From the cell containing the given text, extract its center point as [x, y] coordinate. 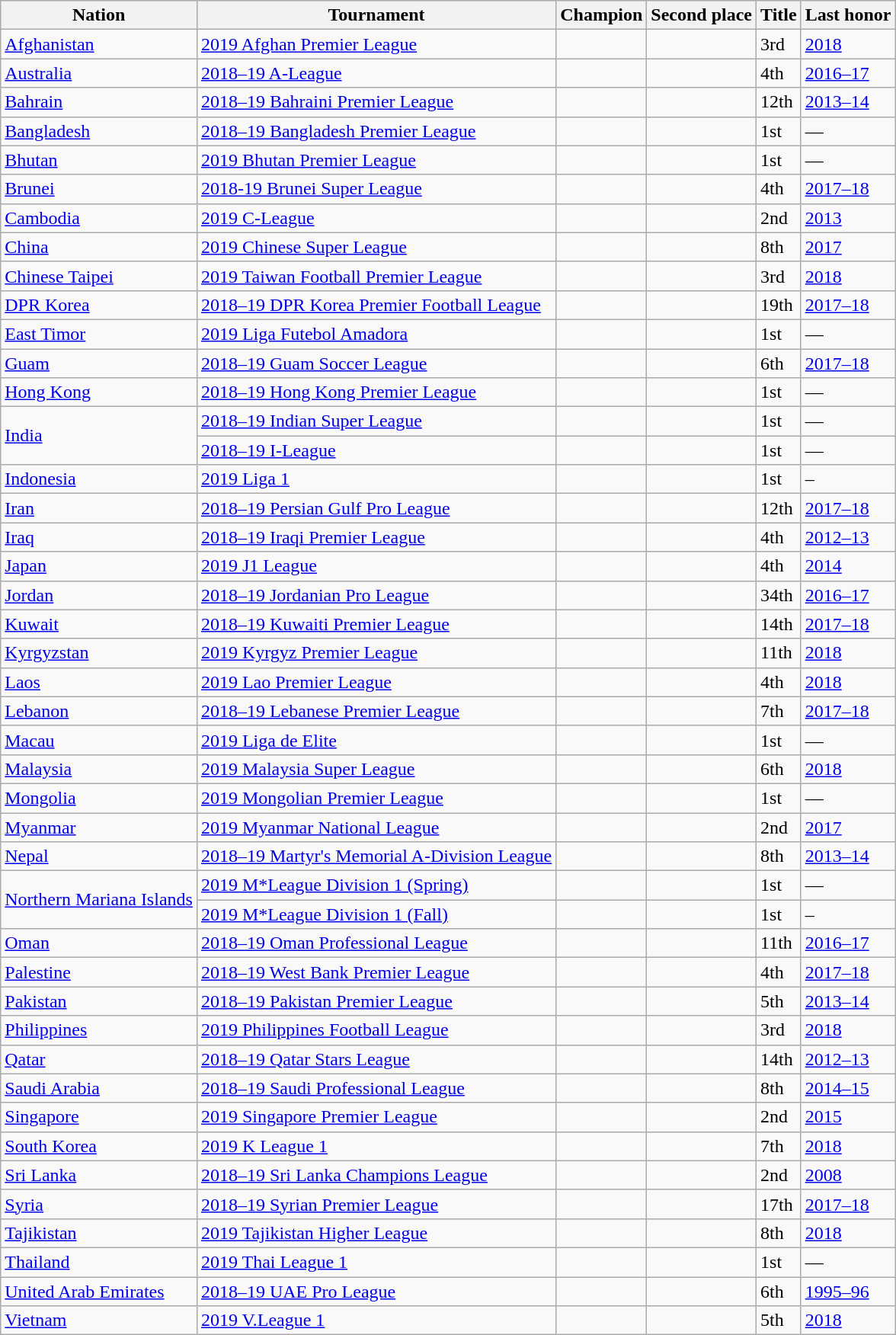
Tajikistan [99, 1233]
Kyrgyzstan [99, 653]
2018–19 Saudi Professional League [376, 1088]
South Korea [99, 1146]
2019 Afghan Premier League [376, 44]
2018–19 Indian Super League [376, 421]
Myanmar [99, 827]
Bahrain [99, 102]
Lebanon [99, 711]
2018–19 Pakistan Premier League [376, 1001]
2019 J1 League [376, 566]
2019 Tajikistan Higher League [376, 1233]
2019 Singapore Premier League [376, 1117]
2018–19 Sri Lanka Champions League [376, 1175]
Chinese Taipei [99, 276]
2019 Taiwan Football Premier League [376, 276]
2019 C-League [376, 218]
Pakistan [99, 1001]
India [99, 436]
17th [779, 1204]
2018–19 Guam Soccer League [376, 363]
2018–19 Bahraini Premier League [376, 102]
China [99, 247]
DPR Korea [99, 305]
2019 Chinese Super League [376, 247]
2019 V.League 1 [376, 1321]
Philippines [99, 1030]
2018–19 DPR Korea Premier Football League [376, 305]
Japan [99, 566]
2018–19 Oman Professional League [376, 943]
2013 [848, 218]
Iraq [99, 537]
Champion [602, 15]
Tournament [376, 15]
2019 Liga Futebol Amadora [376, 334]
Hong Kong [99, 392]
2019 Liga 1 [376, 479]
Iran [99, 508]
2019 Mongolian Premier League [376, 798]
Guam [99, 363]
2018–19 Martyr's Memorial A-Division League [376, 856]
2019 Lao Premier League [376, 682]
2018–19 Jordanian Pro League [376, 595]
Indonesia [99, 479]
2019 Thai League 1 [376, 1262]
Palestine [99, 972]
Title [779, 15]
2018–19 Lebanese Premier League [376, 711]
Bhutan [99, 160]
2019 M*League Division 1 (Fall) [376, 914]
34th [779, 595]
19th [779, 305]
2018–19 Hong Kong Premier League [376, 392]
Australia [99, 73]
Bangladesh [99, 131]
Kuwait [99, 624]
2018–19 I-League [376, 450]
Last honor [848, 15]
Qatar [99, 1059]
2018–19 A-League [376, 73]
Syria [99, 1204]
2018–19 Iraqi Premier League [376, 537]
2018–19 West Bank Premier League [376, 972]
Sri Lanka [99, 1175]
2019 K League 1 [376, 1146]
Northern Mariana Islands [99, 900]
Nepal [99, 856]
2018–19 Syrian Premier League [376, 1204]
Thailand [99, 1262]
2019 Kyrgyz Premier League [376, 653]
2018–19 Qatar Stars League [376, 1059]
Laos [99, 682]
2019 Philippines Football League [376, 1030]
Brunei [99, 189]
Nation [99, 15]
Cambodia [99, 218]
2019 M*League Division 1 (Spring) [376, 885]
United Arab Emirates [99, 1292]
Oman [99, 943]
Malaysia [99, 769]
2019 Liga de Elite [376, 740]
East Timor [99, 334]
2018–19 UAE Pro League [376, 1292]
Jordan [99, 595]
2018–19 Kuwaiti Premier League [376, 624]
Saudi Arabia [99, 1088]
2019 Malaysia Super League [376, 769]
2019 Bhutan Premier League [376, 160]
Second place [702, 15]
Singapore [99, 1117]
Mongolia [99, 798]
2019 Myanmar National League [376, 827]
Macau [99, 740]
2014 [848, 566]
Vietnam [99, 1321]
2018-19 Brunei Super League [376, 189]
2018–19 Persian Gulf Pro League [376, 508]
2008 [848, 1175]
Afghanistan [99, 44]
1995–96 [848, 1292]
2014–15 [848, 1088]
2018–19 Bangladesh Premier League [376, 131]
2015 [848, 1117]
